From the cell containing the given text, extract its center point as (x, y) coordinate. 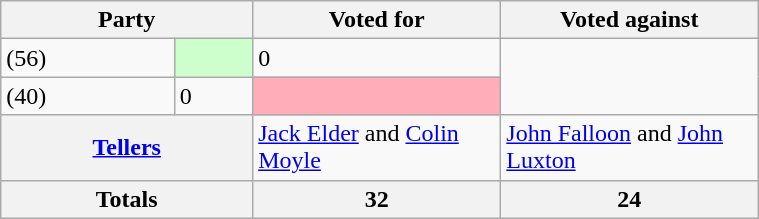
Voted for (377, 20)
Totals (127, 199)
(40) (88, 96)
Jack Elder and Colin Moyle (377, 148)
Party (127, 20)
Voted against (630, 20)
32 (377, 199)
(56) (88, 58)
John Falloon and John Luxton (630, 148)
24 (630, 199)
Tellers (127, 148)
